For the text-containing cell, return its midpoint in [x, y] coordinate format. 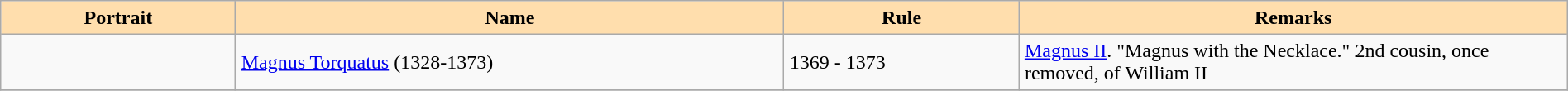
Name [509, 17]
Remarks [1293, 17]
Portrait [118, 17]
Magnus II. "Magnus with the Necklace." 2nd cousin, once removed, of William II [1293, 62]
1369 - 1373 [901, 62]
Magnus Torquatus (1328-1373) [509, 62]
Rule [901, 17]
